Pinpoint the cell where the given text exists, returning its [X, Y] midpoint coordinate. 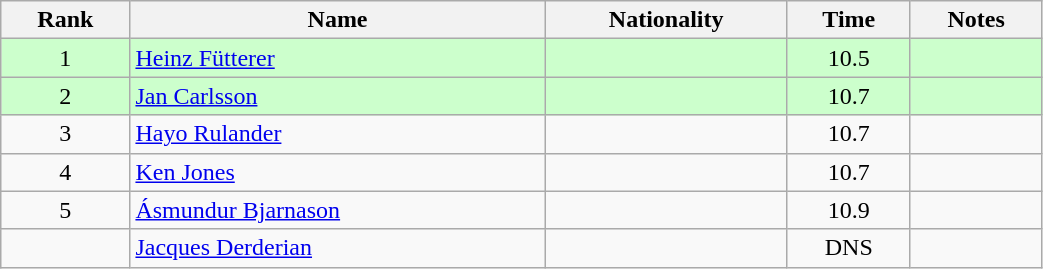
Nationality [666, 20]
Name [338, 20]
Ásmundur Bjarnason [338, 210]
1 [66, 58]
5 [66, 210]
10.9 [848, 210]
4 [66, 172]
Jan Carlsson [338, 96]
Time [848, 20]
3 [66, 134]
Heinz Fütterer [338, 58]
Notes [976, 20]
Hayo Rulander [338, 134]
Ken Jones [338, 172]
2 [66, 96]
Rank [66, 20]
DNS [848, 248]
Jacques Derderian [338, 248]
10.5 [848, 58]
